Return (x, y) of the center of cell containing provided text 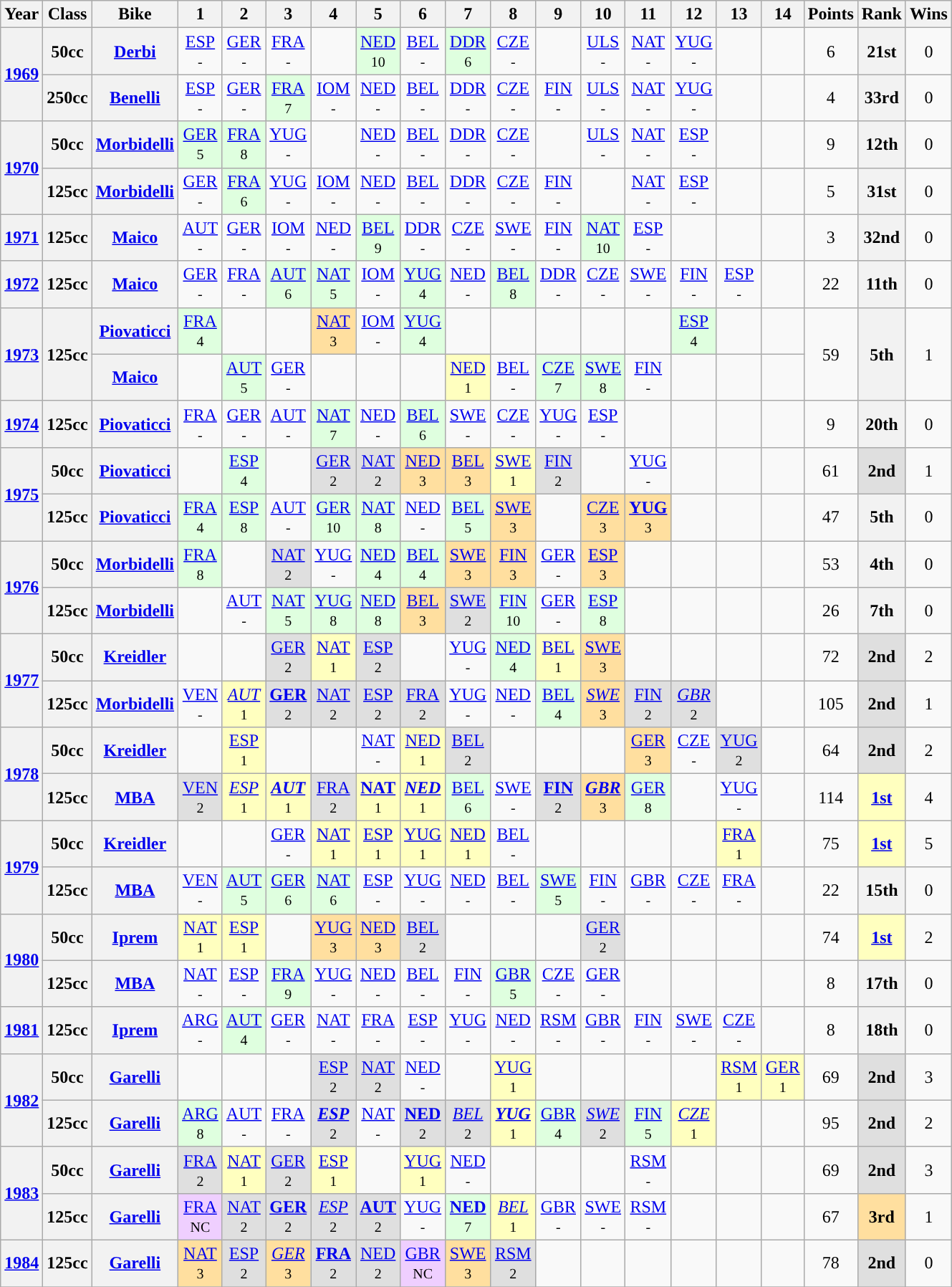
105 (831, 704)
GER6 (288, 890)
Class (67, 14)
BEL5 (468, 517)
14 (782, 14)
1980 (21, 960)
BEL8 (513, 284)
1976 (21, 587)
11th (881, 284)
GBRNC (423, 1263)
1972 (21, 284)
47 (831, 517)
Rank (881, 14)
15th (881, 890)
NAT7 (334, 424)
ARG8 (201, 1124)
BEL9 (378, 238)
1983 (21, 1193)
SWE1 (513, 470)
1982 (21, 1100)
NED7 (468, 1217)
1978 (21, 774)
74 (831, 937)
11 (648, 14)
ARG- (201, 1030)
1969 (21, 75)
1984 (21, 1263)
1973 (21, 354)
NAT6 (334, 890)
YUG8 (334, 611)
13 (739, 14)
Benelli (135, 97)
61 (831, 470)
1977 (21, 681)
Derbi (135, 52)
RSM1 (739, 1076)
DDR6 (468, 52)
FIN10 (513, 611)
21st (881, 52)
NED10 (378, 52)
26 (831, 611)
AUT2 (378, 1217)
1974 (21, 424)
CZE3 (603, 517)
67 (831, 1217)
7th (881, 611)
31st (881, 191)
FRA9 (288, 983)
59 (831, 354)
1981 (21, 1030)
GBR5 (513, 983)
1979 (21, 867)
GER8 (648, 797)
SWE5 (559, 890)
RSM2 (513, 1263)
Points (831, 14)
NED8 (378, 611)
4th (881, 563)
ESP3 (603, 563)
95 (831, 1124)
72 (831, 658)
250cc (67, 97)
17th (881, 983)
20th (881, 424)
AUT4 (244, 1030)
3rd (881, 1217)
1971 (21, 238)
FRA1 (739, 844)
NAT10 (603, 238)
FRANC (201, 1217)
12th (881, 145)
FRA7 (288, 97)
1975 (21, 494)
1970 (21, 168)
7 (468, 14)
CZE1 (693, 1124)
33rd (881, 97)
SWE8 (603, 377)
CZE7 (559, 377)
78 (831, 1263)
18th (881, 1030)
FRA6 (244, 191)
32nd (881, 238)
FIN3 (513, 563)
VEN2 (201, 797)
GBR4 (559, 1124)
AUT6 (288, 284)
GER1 (782, 1076)
12 (693, 14)
GBR3 (603, 797)
Bike (135, 14)
FIN5 (648, 1124)
GER10 (334, 517)
NAT8 (378, 517)
GBR2 (693, 704)
114 (831, 797)
10 (603, 14)
53 (831, 563)
64 (831, 751)
75 (831, 844)
YUG2 (739, 751)
GER5 (201, 145)
Year (21, 14)
Wins (928, 14)
